Capture the cell that displays the provided text and extract its [X, Y] central coordinate. 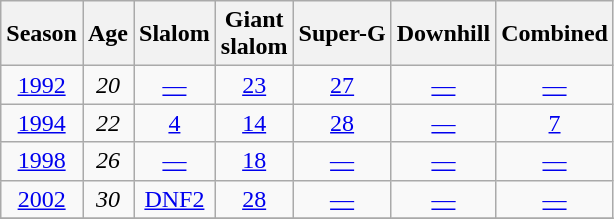
22 [108, 123]
7 [555, 123]
2002 [42, 199]
14 [254, 123]
1992 [42, 85]
26 [108, 161]
20 [108, 85]
Giantslalom [254, 34]
Combined [555, 34]
Season [42, 34]
1994 [42, 123]
Slalom [175, 34]
27 [342, 85]
18 [254, 161]
Age [108, 34]
23 [254, 85]
DNF2 [175, 199]
30 [108, 199]
4 [175, 123]
Super-G [342, 34]
1998 [42, 161]
Downhill [443, 34]
